Return the (X, Y) coordinate for the center point of the cell that contains the specified text.  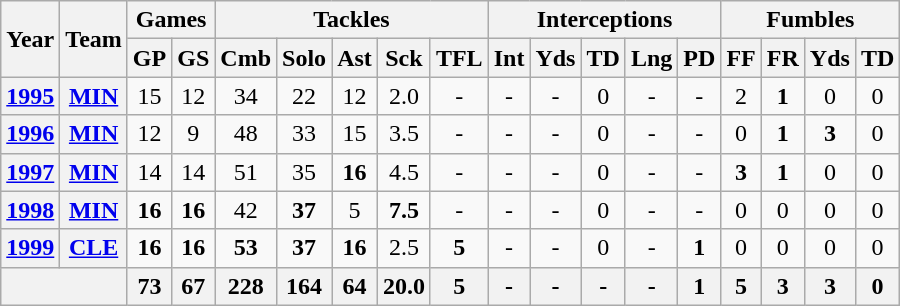
42 (246, 210)
164 (304, 286)
Tackles (352, 20)
FF (741, 58)
FR (782, 58)
PD (700, 58)
20.0 (404, 286)
3.5 (404, 134)
1997 (30, 172)
Fumbles (810, 20)
Solo (304, 58)
1999 (30, 248)
51 (246, 172)
1995 (30, 96)
GS (194, 58)
7.5 (404, 210)
1996 (30, 134)
1998 (30, 210)
Int (509, 58)
33 (304, 134)
4.5 (404, 172)
64 (355, 286)
34 (246, 96)
Ast (355, 58)
9 (194, 134)
Lng (651, 58)
CLE (94, 248)
22 (304, 96)
Sck (404, 58)
2.0 (404, 96)
TFL (459, 58)
Games (170, 20)
Year (30, 39)
228 (246, 286)
Team (94, 39)
Cmb (246, 58)
GP (149, 58)
48 (246, 134)
67 (194, 286)
53 (246, 248)
35 (304, 172)
2 (741, 96)
73 (149, 286)
2.5 (404, 248)
Interceptions (604, 20)
